Scan for the cell matching the given text and deliver its (x, y) coordinate at center. 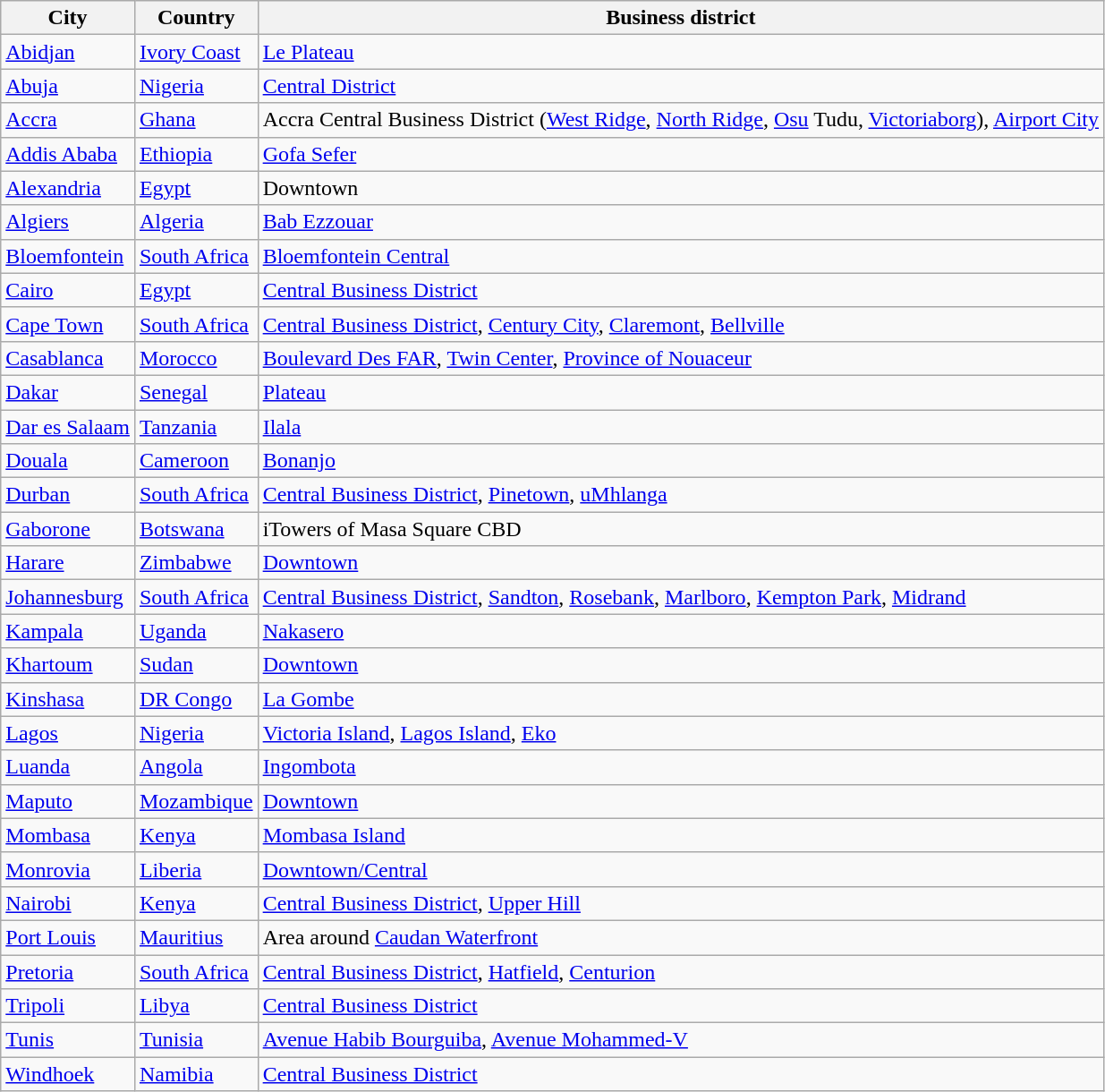
Luanda (68, 767)
Dar es Salaam (68, 427)
Morocco (196, 358)
Ivory Coast (196, 52)
City (68, 18)
Business district (680, 18)
Botswana (196, 529)
Ghana (196, 120)
Addis Ababa (68, 154)
Bloemfontein Central (680, 256)
Central Business District, Upper Hill (680, 903)
Kinshasa (68, 699)
Gofa Sefer (680, 154)
Maputo (68, 801)
Algiers (68, 222)
Victoria Island, Lagos Island, Eko (680, 733)
Khartoum (68, 665)
Port Louis (68, 937)
Alexandria (68, 188)
Namibia (196, 1074)
Mombasa Island (680, 835)
Gaborone (68, 529)
iTowers of Masa Square CBD (680, 529)
Senegal (196, 392)
Liberia (196, 869)
Libya (196, 1006)
Kampala (68, 631)
Mozambique (196, 801)
Tunisia (196, 1040)
Area around Caudan Waterfront (680, 937)
Mombasa (68, 835)
DR Congo (196, 699)
Bab Ezzouar (680, 222)
La Gombe (680, 699)
Ilala (680, 427)
Zimbabwe (196, 563)
Central District (680, 86)
Lagos (68, 733)
Tripoli (68, 1006)
Ingombota (680, 767)
Accra Central Business District (West Ridge, North Ridge, Osu Tudu, Victoriaborg), Airport City (680, 120)
Ethiopia (196, 154)
Windhoek (68, 1074)
Le Plateau (680, 52)
Casablanca (68, 358)
Cape Town (68, 324)
Central Business District, Pinetown, uMhlanga (680, 495)
Angola (196, 767)
Central Business District, Century City, Claremont, Bellville (680, 324)
Mauritius (196, 937)
Bonanjo (680, 461)
Algeria (196, 222)
Accra (68, 120)
Avenue Habib Bourguiba, Avenue Mohammed-V (680, 1040)
Central Business District, Sandton, Rosebank, Marlboro, Kempton Park, Midrand (680, 597)
Bloemfontein (68, 256)
Sudan (196, 665)
Durban (68, 495)
Downtown/Central (680, 869)
Dakar (68, 392)
Pretoria (68, 971)
Central Business District, Hatfield, Centurion (680, 971)
Douala (68, 461)
Tanzania (196, 427)
Johannesburg (68, 597)
Abidjan (68, 52)
Plateau (680, 392)
Boulevard Des FAR, Twin Center, Province of Nouaceur (680, 358)
Abuja (68, 86)
Cairo (68, 290)
Uganda (196, 631)
Monrovia (68, 869)
Harare (68, 563)
Cameroon (196, 461)
Country (196, 18)
Nairobi (68, 903)
Tunis (68, 1040)
Nakasero (680, 631)
